Return (x, y) of the center of cell containing provided text 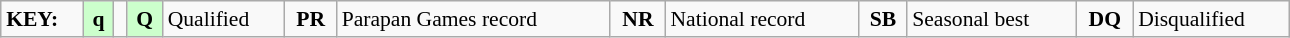
DQ (1104, 19)
Disqualified (1211, 19)
PR (311, 19)
KEY: (42, 19)
National record (762, 19)
Qualified (224, 19)
SB (884, 19)
Seasonal best (992, 19)
Parapan Games record (474, 19)
Q (145, 19)
q (98, 19)
NR (638, 19)
